Find where the given text appears and provide that cell's center as (x, y) coordinate. 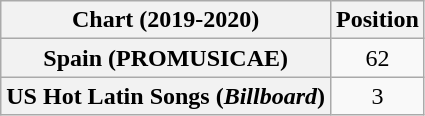
US Hot Latin Songs (Billboard) (166, 96)
62 (378, 58)
Position (378, 20)
Chart (2019-2020) (166, 20)
Spain (PROMUSICAE) (166, 58)
3 (378, 96)
